Pinpoint the cell where the given text exists, returning its (x, y) midpoint coordinate. 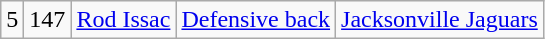
Rod Issac (124, 20)
Defensive back (256, 20)
Jacksonville Jaguars (440, 20)
5 (12, 20)
147 (48, 20)
